Determine the (x, y) coordinate at the center of the cell enclosing the given text.  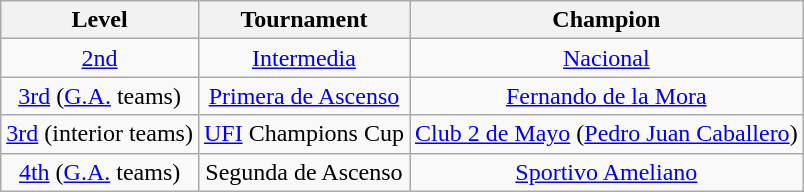
UFI Champions Cup (304, 134)
Nacional (607, 58)
Intermedia (304, 58)
Fernando de la Mora (607, 96)
Tournament (304, 20)
Club 2 de Mayo (Pedro Juan Caballero) (607, 134)
2nd (100, 58)
Champion (607, 20)
3rd (G.A. teams) (100, 96)
Primera de Ascenso (304, 96)
Segunda de Ascenso (304, 172)
3rd (interior teams) (100, 134)
4th (G.A. teams) (100, 172)
Sportivo Ameliano (607, 172)
Level (100, 20)
